From the cell containing the given text, extract its center point as [X, Y] coordinate. 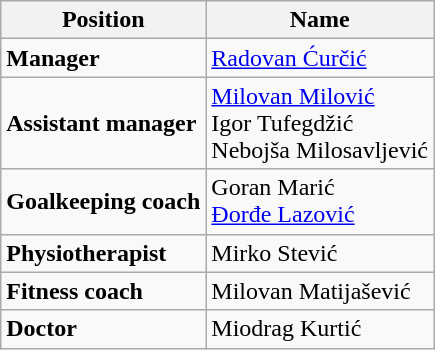
Miodrag Kurtić [320, 329]
Manager [104, 58]
Goalkeeping coach [104, 202]
Goran Marić Đorđe Lazović [320, 202]
Mirko Stević [320, 253]
Position [104, 20]
Name [320, 20]
Milovan Milović Igor Tufegdžić Nebojša Milosavljević [320, 123]
Milovan Matijašević [320, 291]
Fitness coach [104, 291]
Assistant manager [104, 123]
Physiotherapist [104, 253]
Doctor [104, 329]
Radovan Ćurčić [320, 58]
